Capture the cell that displays the provided text and extract its (X, Y) central coordinate. 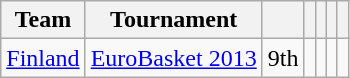
Tournament (174, 20)
Finland (43, 58)
EuroBasket 2013 (174, 58)
9th (283, 58)
Team (43, 20)
